Provide the [X, Y] coordinate of the cell's center where the given text is located.  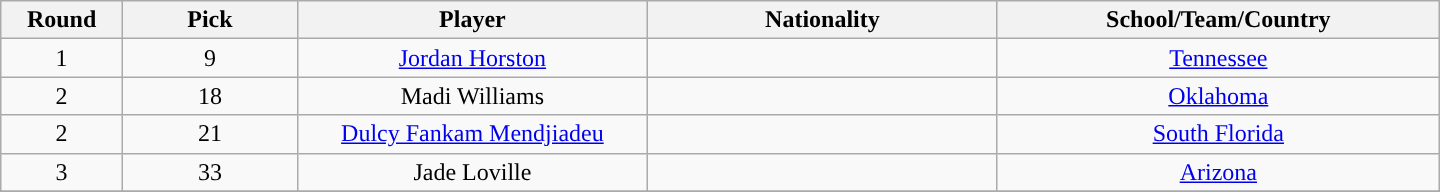
Pick [210, 20]
1 [62, 58]
9 [210, 58]
Oklahoma [1218, 96]
Round [62, 20]
Player [472, 20]
Dulcy Fankam Mendjiadeu [472, 134]
Madi Williams [472, 96]
3 [62, 172]
Jordan Horston [472, 58]
18 [210, 96]
Arizona [1218, 172]
Jade Loville [472, 172]
Nationality [822, 20]
33 [210, 172]
21 [210, 134]
Tennessee [1218, 58]
School/Team/Country [1218, 20]
South Florida [1218, 134]
